Determine the (X, Y) coordinate at the center of the cell enclosing the given text.  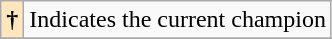
Indicates the current champion (178, 20)
† (12, 20)
